Detect which cell encompasses the target text, then output its [x, y] center coordinate. 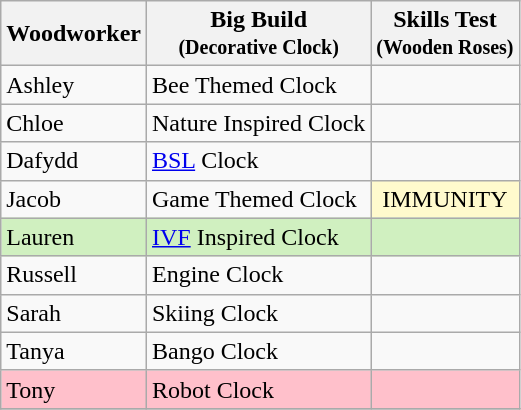
Russell [74, 275]
Jacob [74, 199]
Lauren [74, 237]
Robot Clock [258, 389]
Ashley [74, 85]
Skills Test(Wooden Roses) [445, 34]
Bee Themed Clock [258, 85]
Chloe [74, 123]
Bango Clock [258, 351]
Nature Inspired Clock [258, 123]
Tony [74, 389]
IMMUNITY [445, 199]
Engine Clock [258, 275]
Woodworker [74, 34]
Tanya [74, 351]
Big Build(Decorative Clock) [258, 34]
Game Themed Clock [258, 199]
IVF Inspired Clock [258, 237]
Sarah [74, 313]
Skiing Clock [258, 313]
BSL Clock [258, 161]
Dafydd [74, 161]
